Search for the cell housing the specified text and yield its [x, y] center coordinate. 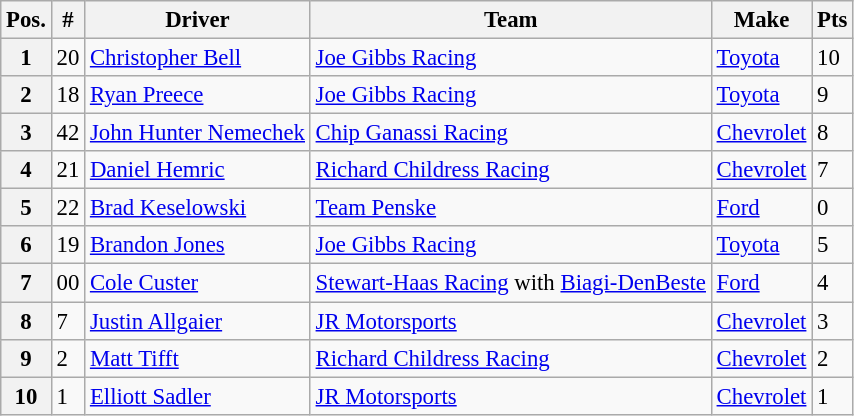
18 [68, 95]
Daniel Hemric [198, 170]
Christopher Bell [198, 58]
Brad Keselowski [198, 208]
Cole Custer [198, 283]
20 [68, 58]
6 [26, 245]
21 [68, 170]
22 [68, 208]
Team Penske [510, 208]
Brandon Jones [198, 245]
0 [832, 208]
Stewart-Haas Racing with Biagi-DenBeste [510, 283]
Justin Allgaier [198, 321]
Make [761, 20]
19 [68, 245]
# [68, 20]
Chip Ganassi Racing [510, 133]
Pos. [26, 20]
Matt Tifft [198, 358]
00 [68, 283]
Team [510, 20]
Ryan Preece [198, 95]
Driver [198, 20]
Pts [832, 20]
John Hunter Nemechek [198, 133]
Elliott Sadler [198, 396]
42 [68, 133]
